Output the [X, Y] coordinate of the center of the cell containing the given text.  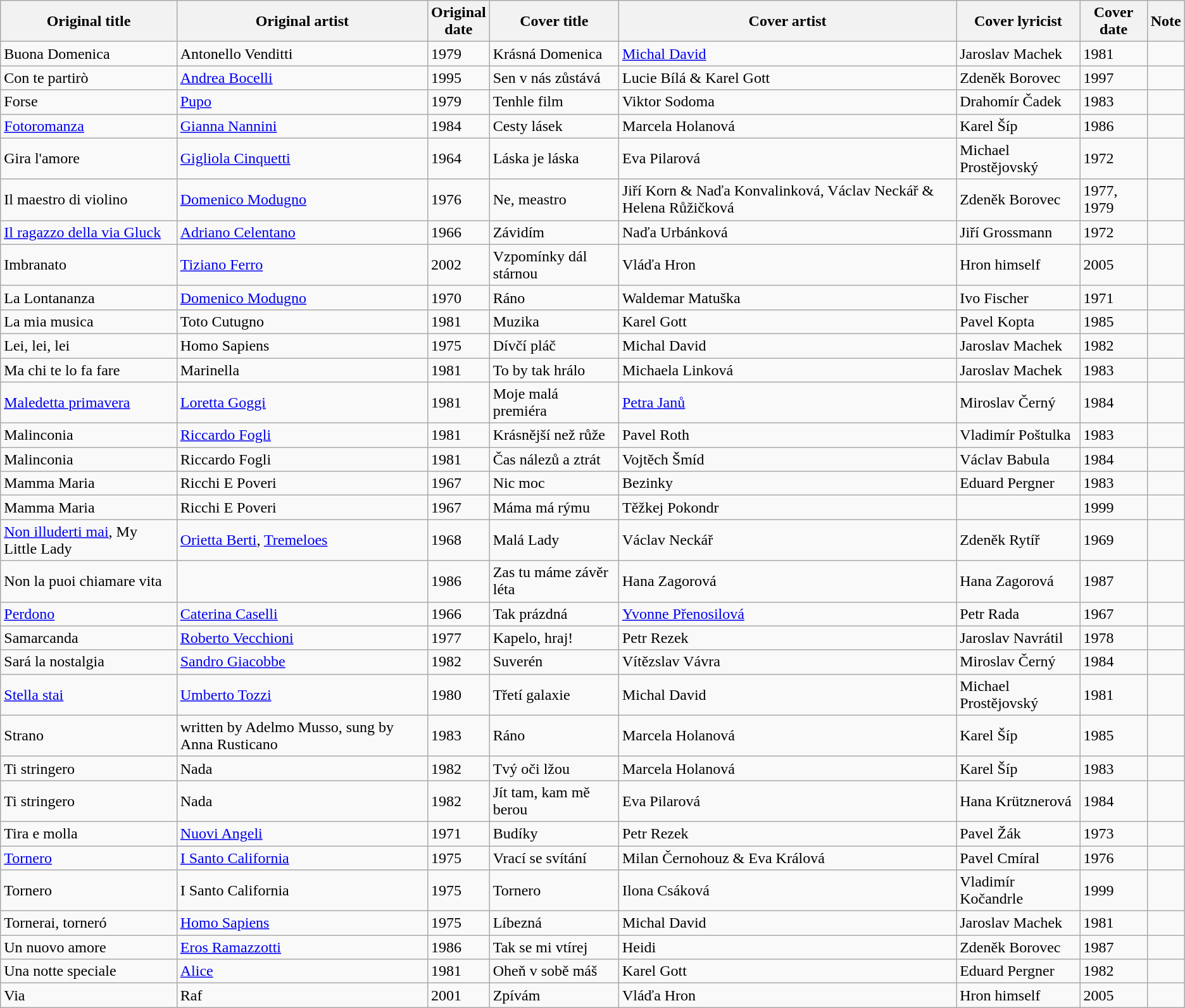
Líbezná [554, 923]
Pavel Roth [787, 435]
Naďa Urbánková [787, 232]
Malá Lady [554, 540]
Umberto Tozzi [302, 695]
Forse [89, 102]
Ne, meastro [554, 200]
Tvý oči lžou [554, 768]
Jiří Grossmann [1018, 232]
Con te partirò [89, 78]
Original artist [302, 22]
Moje malá premiéra [554, 402]
Roberto Vecchioni [302, 638]
To by tak hrálo [554, 370]
Loretta Goggi [302, 402]
Tiziano Ferro [302, 264]
Jiří Korn & Naďa Konvalinková, Václav Neckář & Helena Růžičková [787, 200]
Gira l'amore [89, 158]
Michaela Linková [787, 370]
Andrea Bocelli [302, 78]
Vojtěch Šmíd [787, 459]
Buona Domenica [89, 54]
Il maestro di violino [89, 200]
Original date [458, 22]
Alice [302, 971]
Pavel Kopta [1018, 321]
Original title [89, 22]
Lei, lei, lei [89, 345]
Petra Janů [787, 402]
Láska je láska [554, 158]
Pavel Žák [1018, 833]
Jít tam, kam mě berou [554, 801]
Note [1166, 22]
Ilona Csáková [787, 891]
Non illuderti mai, My Little Lady [89, 540]
Nuovi Angeli [302, 833]
1995 [458, 78]
Caterina Caselli [302, 614]
1980 [458, 695]
Vítězslav Vávra [787, 662]
La mia musica [89, 321]
Hana Krütznerová [1018, 801]
Václav Babula [1018, 459]
Gianna Nannini [302, 126]
1977, 1979 [1113, 200]
Eros Ramazzotti [302, 947]
Maledetta primavera [89, 402]
Vzpomínky dál stárnou [554, 264]
1978 [1113, 638]
Ivo Fischer [1018, 297]
Una notte speciale [89, 971]
Máma má rýmu [554, 507]
Vladimír Poštulka [1018, 435]
Čas nálezů a ztrát [554, 459]
Milan Černohouz & Eva Králová [787, 857]
Lucie Bílá & Karel Gott [787, 78]
Cover lyricist [1018, 22]
Závidím [554, 232]
Muzika [554, 321]
Bezinky [787, 483]
Adriano Celentano [302, 232]
Zpívám [554, 995]
Tornerai, torneró [89, 923]
Cesty lásek [554, 126]
Jaroslav Navrátil [1018, 638]
Samarcanda [89, 638]
Těžkej Pokondr [787, 507]
1977 [458, 638]
Perdono [89, 614]
Václav Neckář [787, 540]
Raf [302, 995]
Toto Cutugno [302, 321]
Sen v nás zůstává [554, 78]
Pavel Cmíral [1018, 857]
Drahomír Čadek [1018, 102]
Tak se mi vtírej [554, 947]
Budíky [554, 833]
2001 [458, 995]
Stella stai [89, 695]
Nic moc [554, 483]
Zas tu máme závěr léta [554, 581]
Il ragazzo della via Gluck [89, 232]
Imbranato [89, 264]
Třetí galaxie [554, 695]
Tak prázdná [554, 614]
Cover title [554, 22]
Pupo [302, 102]
Gigliola Cinquetti [302, 158]
written by Adelmo Musso, sung by Anna Rusticano [302, 735]
Krásná Domenica [554, 54]
Heidi [787, 947]
Kapelo, hraj! [554, 638]
Zdeněk Rytíř [1018, 540]
Dívčí pláč [554, 345]
Un nuovo amore [89, 947]
Non la puoi chiamare vita [89, 581]
2002 [458, 264]
Vladimír Kočandrle [1018, 891]
Waldemar Matuška [787, 297]
1997 [1113, 78]
Antonello Venditti [302, 54]
Marinella [302, 370]
1973 [1113, 833]
Suverén [554, 662]
Tira e molla [89, 833]
La Lontananza [89, 297]
Tenhle film [554, 102]
Cover artist [787, 22]
Viktor Sodoma [787, 102]
Petr Rada [1018, 614]
1969 [1113, 540]
Via [89, 995]
1964 [458, 158]
Oheň v sobě máš [554, 971]
Fotoromanza [89, 126]
Yvonne Přenosilová [787, 614]
1970 [458, 297]
Vrací se svítání [554, 857]
Sandro Giacobbe [302, 662]
Orietta Berti, Tremeloes [302, 540]
Ma chi te lo fa fare [89, 370]
Cover date [1113, 22]
Strano [89, 735]
Sará la nostalgia [89, 662]
Krásnější než růže [554, 435]
1968 [458, 540]
